Pinpoint the cell where the given text exists, returning its [x, y] midpoint coordinate. 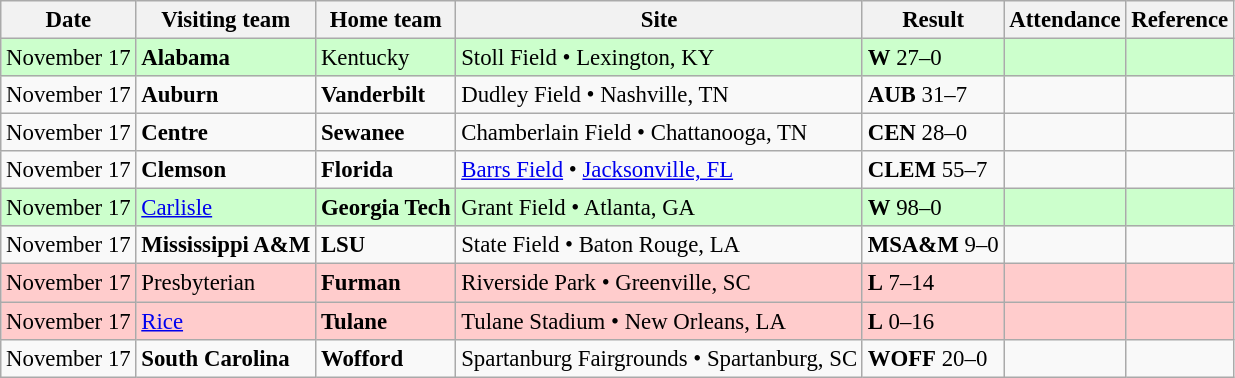
Tulane Stadium • New Orleans, LA [659, 321]
W 27–0 [933, 58]
Spartanburg Fairgrounds • Spartanburg, SC [659, 358]
L 0–16 [933, 321]
Barrs Field • Jacksonville, FL [659, 170]
Alabama [226, 58]
Result [933, 20]
Vanderbilt [386, 95]
Wofford [386, 358]
Kentucky [386, 58]
Chamberlain Field • Chattanooga, TN [659, 133]
WOFF 20–0 [933, 358]
Tulane [386, 321]
South Carolina [226, 358]
Clemson [226, 170]
Riverside Park • Greenville, SC [659, 283]
Centre [226, 133]
State Field • Baton Rouge, LA [659, 245]
Carlisle [226, 208]
Attendance [1065, 20]
CEN 28–0 [933, 133]
LSU [386, 245]
Auburn [226, 95]
CLEM 55–7 [933, 170]
Date [68, 20]
AUB 31–7 [933, 95]
Rice [226, 321]
Dudley Field • Nashville, TN [659, 95]
Presbyterian [226, 283]
Visiting team [226, 20]
Mississippi A&M [226, 245]
Grant Field • Atlanta, GA [659, 208]
W 98–0 [933, 208]
Sewanee [386, 133]
Georgia Tech [386, 208]
MSA&M 9–0 [933, 245]
Stoll Field • Lexington, KY [659, 58]
Home team [386, 20]
Florida [386, 170]
Furman [386, 283]
Reference [1180, 20]
Site [659, 20]
L 7–14 [933, 283]
